Return [x, y] of the center of cell containing provided text 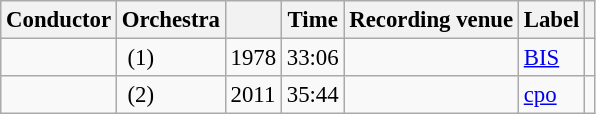
cpo [551, 95]
35:44 [312, 95]
33:06 [312, 58]
2011 [253, 95]
Conductor [59, 20]
Label [551, 20]
BIS [551, 58]
Recording venue [431, 20]
1978 [253, 58]
(2) [170, 95]
Time [312, 20]
(1) [170, 58]
Orchestra [170, 20]
